Output the (X, Y) coordinate of the center of the cell containing the given text.  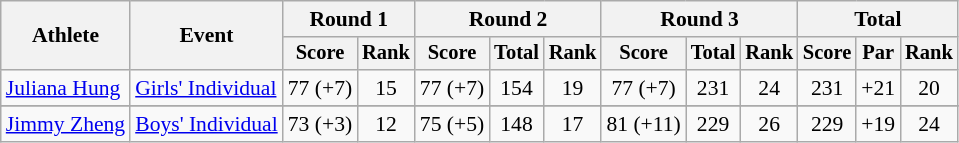
12 (386, 124)
148 (516, 124)
154 (516, 88)
Round 1 (349, 19)
20 (929, 88)
Par (878, 54)
Event (206, 36)
Jimmy Zheng (66, 124)
+19 (878, 124)
75 (+5) (452, 124)
Juliana Hung (66, 88)
17 (573, 124)
Round 2 (508, 19)
26 (769, 124)
73 (+3) (320, 124)
Boys' Individual (206, 124)
Round 3 (700, 19)
81 (+11) (643, 124)
15 (386, 88)
19 (573, 88)
Girls' Individual (206, 88)
+21 (878, 88)
Athlete (66, 36)
